Scan for the cell matching the given text and deliver its [X, Y] coordinate at center. 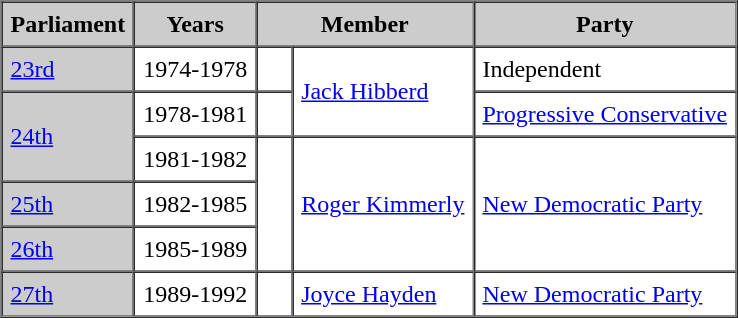
Independent [604, 68]
Roger Kimmerly [382, 204]
1974-1978 [195, 68]
1978-1981 [195, 114]
1985-1989 [195, 248]
23rd [68, 68]
24th [68, 137]
Member [364, 24]
Jack Hibberd [382, 91]
Progressive Conservative [604, 114]
26th [68, 248]
27th [68, 294]
1982-1985 [195, 204]
25th [68, 204]
1989-1992 [195, 294]
Years [195, 24]
Party [604, 24]
Joyce Hayden [382, 294]
1981-1982 [195, 158]
Parliament [68, 24]
